Determine the (x, y) coordinate at the center of the cell enclosing the given text.  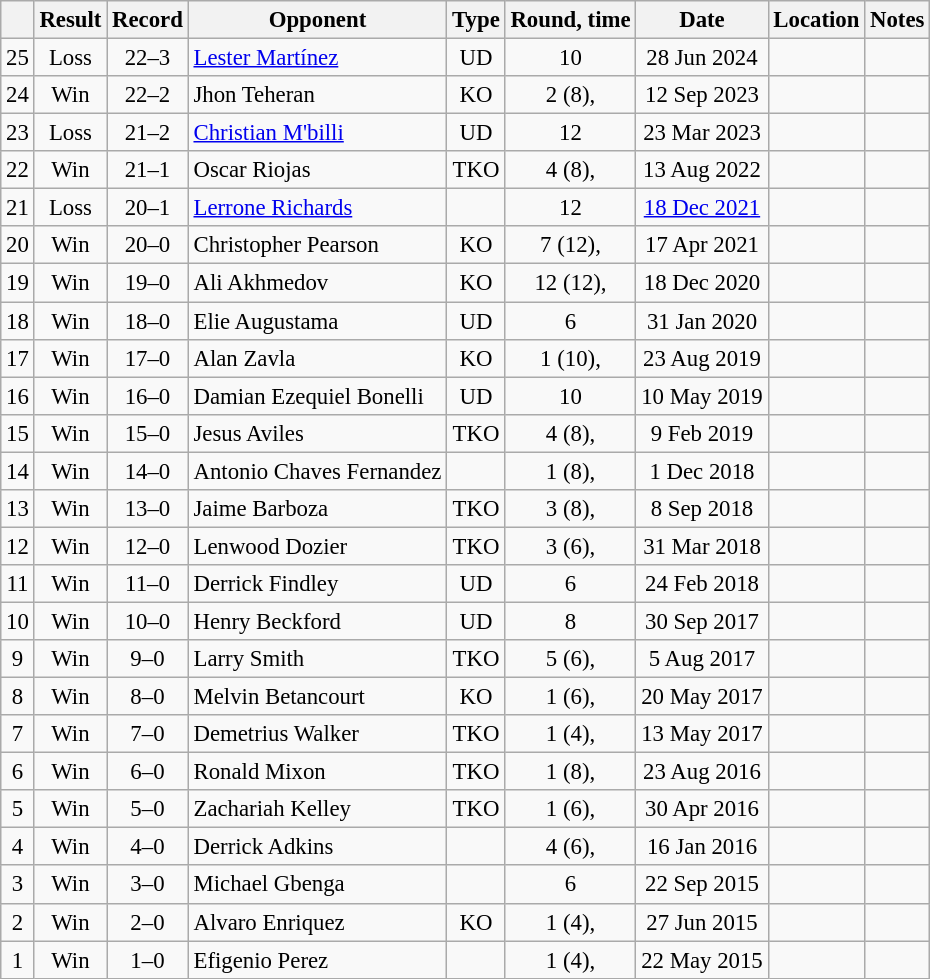
1 Dec 2018 (702, 471)
23 Aug 2016 (702, 772)
Date (702, 20)
17 Apr 2021 (702, 245)
Antonio Chaves Fernandez (318, 471)
14 (18, 471)
18–0 (148, 321)
22 Sep 2015 (702, 885)
Jesus Aviles (318, 433)
2–0 (148, 922)
13–0 (148, 509)
13 Aug 2022 (702, 170)
20 (18, 245)
25 (18, 58)
15–0 (148, 433)
Lester Martínez (318, 58)
Result (70, 20)
Ronald Mixon (318, 772)
20 May 2017 (702, 697)
3 (6), (570, 546)
15 (18, 433)
Christian M'billi (318, 133)
30 Apr 2016 (702, 809)
3–0 (148, 885)
16–0 (148, 396)
Elie Augustama (318, 321)
31 Mar 2018 (702, 546)
16 (18, 396)
22 May 2015 (702, 960)
21–1 (148, 170)
Melvin Betancourt (318, 697)
5–0 (148, 809)
Lerrone Richards (318, 208)
14–0 (148, 471)
4 (18, 847)
13 May 2017 (702, 734)
19 (18, 283)
1 (10), (570, 358)
Michael Gbenga (318, 885)
22–3 (148, 58)
31 Jan 2020 (702, 321)
Jaime Barboza (318, 509)
Opponent (318, 20)
23 Mar 2023 (702, 133)
12 (12), (570, 283)
6–0 (148, 772)
Alvaro Enriquez (318, 922)
3 (18, 885)
12 Sep 2023 (702, 95)
22–2 (148, 95)
Record (148, 20)
27 Jun 2015 (702, 922)
12–0 (148, 546)
Jhon Teheran (318, 95)
9–0 (148, 659)
2 (8), (570, 95)
23 (18, 133)
Derrick Findley (318, 584)
Location (816, 20)
21–2 (148, 133)
9 Feb 2019 (702, 433)
9 (18, 659)
8 Sep 2018 (702, 509)
Oscar Riojas (318, 170)
24 (18, 95)
22 (18, 170)
18 Dec 2021 (702, 208)
Round, time (570, 20)
Larry Smith (318, 659)
28 Jun 2024 (702, 58)
5 Aug 2017 (702, 659)
24 Feb 2018 (702, 584)
4 (6), (570, 847)
7–0 (148, 734)
19–0 (148, 283)
7 (12), (570, 245)
Christopher Pearson (318, 245)
4–0 (148, 847)
30 Sep 2017 (702, 621)
20–1 (148, 208)
Henry Beckford (318, 621)
20–0 (148, 245)
Lenwood Dozier (318, 546)
18 Dec 2020 (702, 283)
23 Aug 2019 (702, 358)
21 (18, 208)
Zachariah Kelley (318, 809)
Demetrius Walker (318, 734)
8–0 (148, 697)
Alan Zavla (318, 358)
5 (6), (570, 659)
18 (18, 321)
Damian Ezequiel Bonelli (318, 396)
Type (476, 20)
10 May 2019 (702, 396)
11 (18, 584)
11–0 (148, 584)
Notes (898, 20)
16 Jan 2016 (702, 847)
10–0 (148, 621)
13 (18, 509)
7 (18, 734)
Efigenio Perez (318, 960)
2 (18, 922)
1–0 (148, 960)
5 (18, 809)
17–0 (148, 358)
Ali Akhmedov (318, 283)
17 (18, 358)
3 (8), (570, 509)
Derrick Adkins (318, 847)
1 (18, 960)
